Return (X, Y) of the center of cell containing provided text 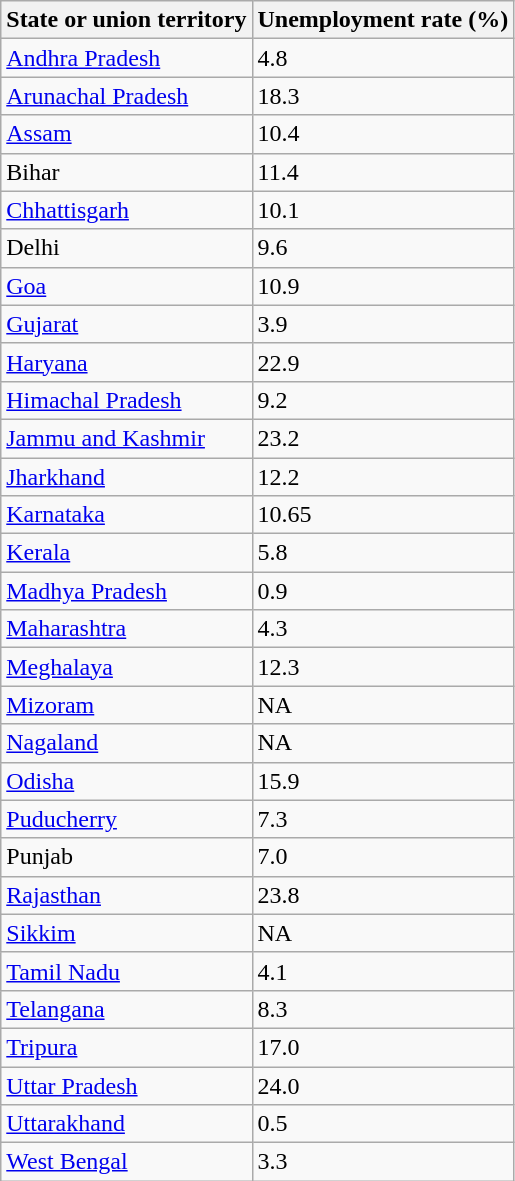
Jammu and Kashmir (126, 438)
10.65 (383, 515)
Tamil Nadu (126, 971)
9.2 (383, 400)
Kerala (126, 553)
7.3 (383, 819)
12.2 (383, 477)
18.3 (383, 96)
0.9 (383, 591)
Punjab (126, 857)
10.1 (383, 210)
Telangana (126, 1009)
4.8 (383, 58)
5.8 (383, 553)
24.0 (383, 1085)
3.9 (383, 324)
Assam (126, 134)
Madhya Pradesh (126, 591)
7.0 (383, 857)
8.3 (383, 1009)
Uttar Pradesh (126, 1085)
Sikkim (126, 933)
22.9 (383, 362)
Himachal Pradesh (126, 400)
Uttarakhand (126, 1124)
17.0 (383, 1047)
Chhattisgarh (126, 210)
15.9 (383, 781)
23.8 (383, 895)
23.2 (383, 438)
12.3 (383, 667)
Nagaland (126, 743)
0.5 (383, 1124)
Unemployment rate (%) (383, 20)
Haryana (126, 362)
Jharkhand (126, 477)
Andhra Pradesh (126, 58)
10.9 (383, 286)
9.6 (383, 248)
Meghalaya (126, 667)
Karnataka (126, 515)
Puducherry (126, 819)
Tripura (126, 1047)
West Bengal (126, 1162)
4.3 (383, 629)
Delhi (126, 248)
10.4 (383, 134)
State or union territory (126, 20)
Mizoram (126, 705)
11.4 (383, 172)
Gujarat (126, 324)
Goa (126, 286)
Maharashtra (126, 629)
3.3 (383, 1162)
Rajasthan (126, 895)
Odisha (126, 781)
Bihar (126, 172)
4.1 (383, 971)
Arunachal Pradesh (126, 96)
